Provide the [x, y] coordinate of the cell's center where the given text is located.  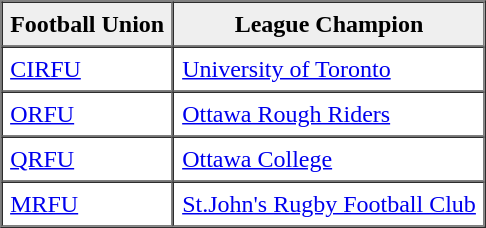
University of Toronto [329, 68]
League Champion [329, 24]
MRFU [87, 204]
Football Union [87, 24]
Ottawa Rough Riders [329, 114]
St.John's Rugby Football Club [329, 204]
CIRFU [87, 68]
QRFU [87, 158]
Ottawa College [329, 158]
ORFU [87, 114]
